Return (x, y) of the center of cell containing provided text 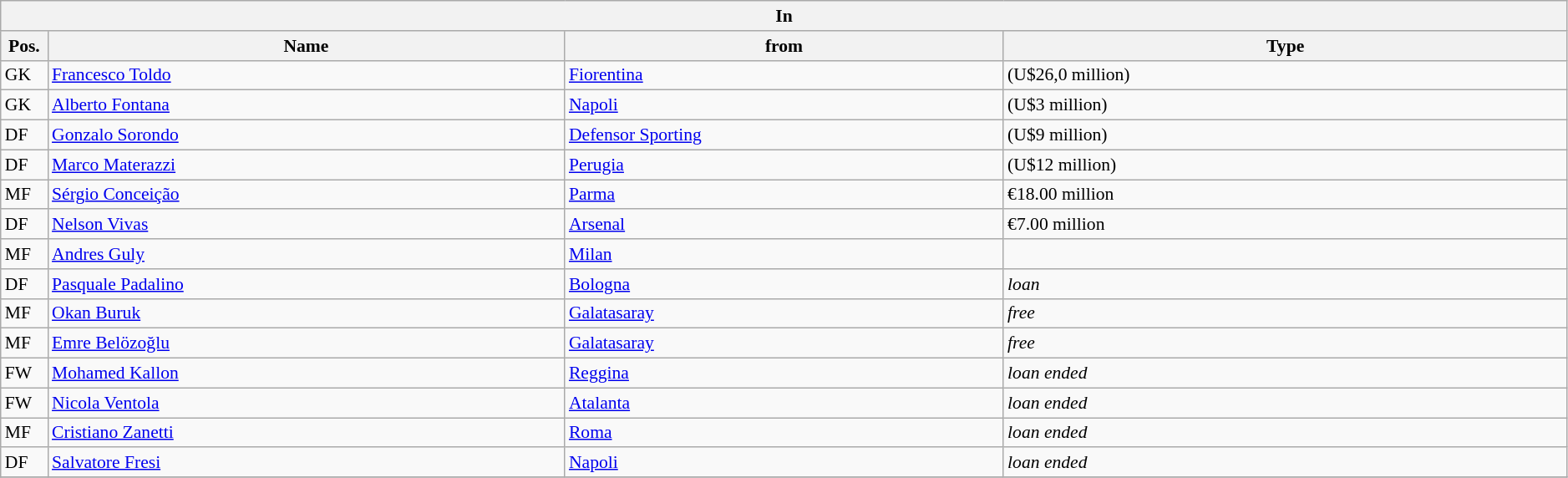
Bologna (784, 284)
Alberto Fontana (306, 105)
Fiorentina (784, 75)
€18.00 million (1285, 195)
(U$26,0 million) (1285, 75)
Mohamed Kallon (306, 374)
Cristiano Zanetti (306, 433)
Nelson Vivas (306, 225)
Pasquale Padalino (306, 284)
Arsenal (784, 225)
Roma (784, 433)
Type (1285, 46)
Reggina (784, 374)
(U$9 million) (1285, 135)
Defensor Sporting (784, 135)
Gonzalo Sorondo (306, 135)
loan (1285, 284)
Okan Buruk (306, 313)
(U$3 million) (1285, 105)
Emre Belözoğlu (306, 343)
Marco Materazzi (306, 165)
Parma (784, 195)
(U$12 million) (1285, 165)
€7.00 million (1285, 225)
Pos. (24, 46)
Francesco Toldo (306, 75)
Perugia (784, 165)
Milan (784, 254)
from (784, 46)
In (784, 16)
Andres Guly (306, 254)
Salvatore Fresi (306, 463)
Name (306, 46)
Nicola Ventola (306, 403)
Atalanta (784, 403)
Sérgio Conceição (306, 195)
